Detect which cell encompasses the target text, then output its [X, Y] center coordinate. 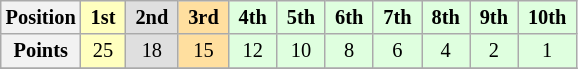
4th [253, 17]
2 [494, 51]
6 [397, 51]
12 [253, 51]
3rd [203, 17]
8 [349, 51]
7th [397, 17]
Position [41, 17]
2nd [152, 17]
10th [547, 17]
1 [547, 51]
Points [41, 51]
8th [446, 17]
10 [301, 51]
18 [152, 51]
5th [301, 17]
4 [446, 51]
25 [104, 51]
9th [494, 17]
6th [349, 17]
1st [104, 17]
15 [203, 51]
